Provide the (X, Y) coordinate of the cell's center where the given text is located.  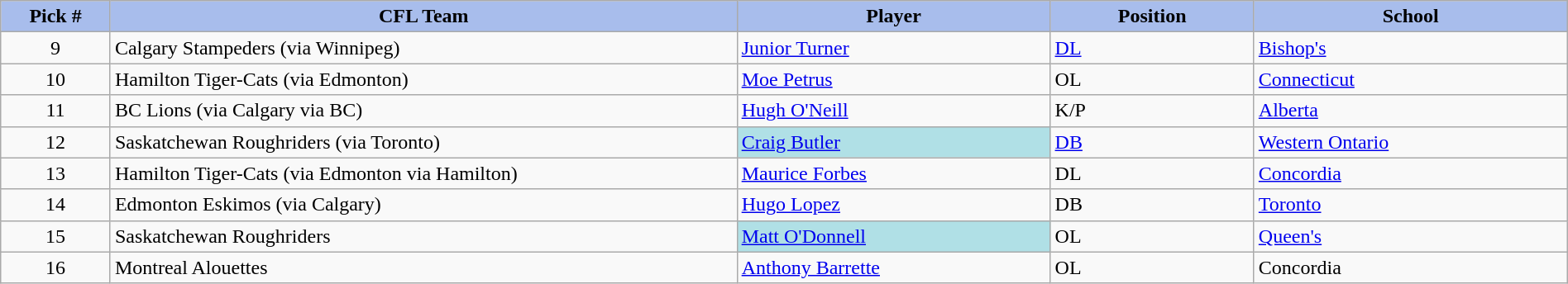
Position (1152, 17)
Maurice Forbes (893, 173)
School (1411, 17)
Hamilton Tiger-Cats (via Edmonton via Hamilton) (423, 173)
Western Ontario (1411, 142)
11 (56, 111)
10 (56, 79)
Connecticut (1411, 79)
Alberta (1411, 111)
13 (56, 173)
Junior Turner (893, 48)
Queen's (1411, 236)
Hugo Lopez (893, 205)
Montreal Alouettes (423, 267)
Bishop's (1411, 48)
Saskatchewan Roughriders (423, 236)
Calgary Stampeders (via Winnipeg) (423, 48)
Toronto (1411, 205)
Hugh O'Neill (893, 111)
9 (56, 48)
Pick # (56, 17)
Hamilton Tiger-Cats (via Edmonton) (423, 79)
Edmonton Eskimos (via Calgary) (423, 205)
12 (56, 142)
16 (56, 267)
CFL Team (423, 17)
Anthony Barrette (893, 267)
K/P (1152, 111)
Craig Butler (893, 142)
Player (893, 17)
14 (56, 205)
BC Lions (via Calgary via BC) (423, 111)
Moe Petrus (893, 79)
Matt O'Donnell (893, 236)
15 (56, 236)
Saskatchewan Roughriders (via Toronto) (423, 142)
